Find where the given text appears and provide that cell's center as [X, Y] coordinate. 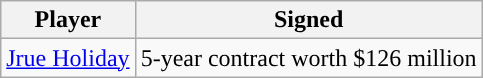
Player [68, 20]
Jrue Holiday [68, 58]
Signed [308, 20]
5-year contract worth $126 million [308, 58]
